From the cell containing the given text, extract its center point as (x, y) coordinate. 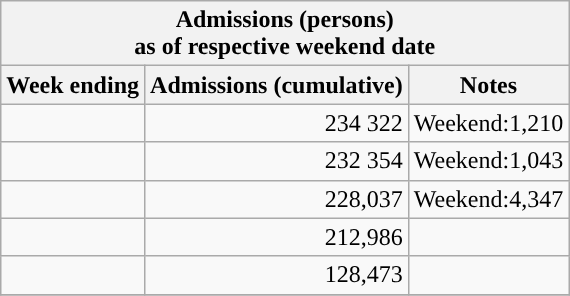
228,037 (277, 199)
212,986 (277, 237)
Week ending (73, 85)
Weekend:1,210 (488, 123)
Weekend:4,347 (488, 199)
Notes (488, 85)
232 354 (277, 161)
234 322 (277, 123)
Admissions (cumulative) (277, 85)
Admissions (persons)as of respective weekend date (285, 34)
128,473 (277, 275)
Weekend:1,043 (488, 161)
